Provide the [x, y] coordinate of the cell's center where the given text is located.  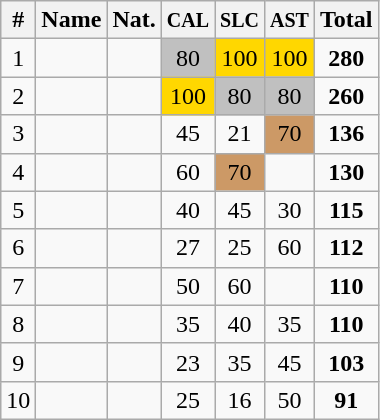
9 [18, 362]
4 [18, 172]
Nat. [134, 20]
1 [18, 58]
3 [18, 134]
23 [188, 362]
2 [18, 96]
115 [346, 210]
7 [18, 286]
AST [289, 20]
260 [346, 96]
16 [240, 400]
103 [346, 362]
112 [346, 248]
6 [18, 248]
280 [346, 58]
91 [346, 400]
27 [188, 248]
Total [346, 20]
5 [18, 210]
30 [289, 210]
21 [240, 134]
130 [346, 172]
8 [18, 324]
10 [18, 400]
SLC [240, 20]
# [18, 20]
136 [346, 134]
CAL [188, 20]
Name [72, 20]
